For the text-containing cell, return its midpoint in [x, y] coordinate format. 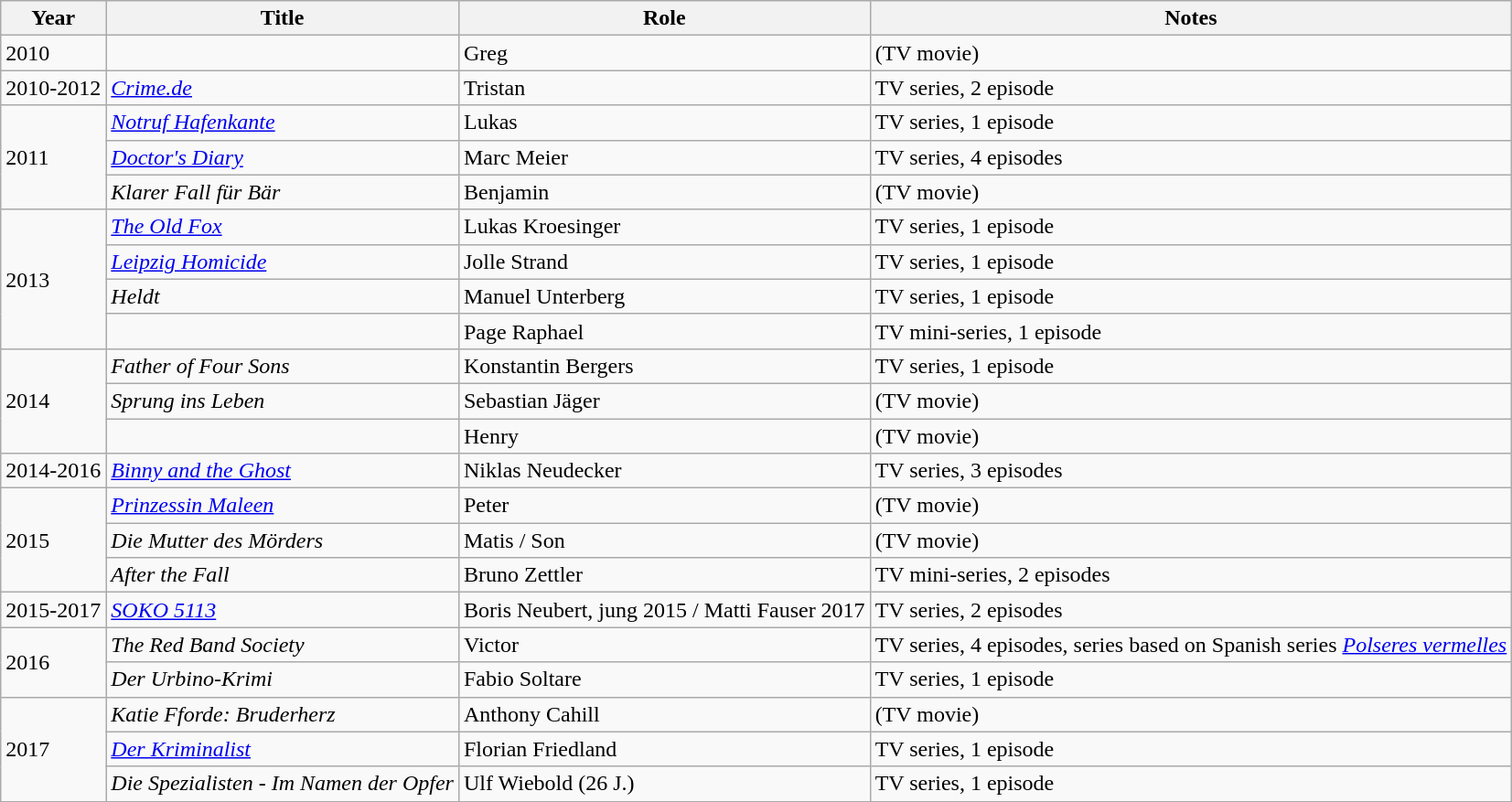
2010-2012 [53, 88]
Notruf Hafenkante [283, 123]
Sebastian Jäger [664, 401]
Victor [664, 645]
Niklas Neudecker [664, 471]
Page Raphael [664, 331]
Notes [1191, 18]
Matis / Son [664, 540]
Peter [664, 506]
2015-2017 [53, 610]
Katie Fforde: Bruderherz [283, 714]
Die Mutter des Mörders [283, 540]
Manuel Unterberg [664, 296]
Doctor's Diary [283, 157]
Marc Meier [664, 157]
Year [53, 18]
Klarer Fall für Bär [283, 192]
Leipzig Homicide [283, 262]
Title [283, 18]
2014-2016 [53, 471]
2015 [53, 540]
Anthony Cahill [664, 714]
2016 [53, 662]
Greg [664, 53]
The Red Band Society [283, 645]
Lukas Kroesinger [664, 227]
Father of Four Sons [283, 366]
2013 [53, 279]
Sprung ins Leben [283, 401]
Konstantin Bergers [664, 366]
2010 [53, 53]
TV series, 2 episode [1191, 88]
TV series, 3 episodes [1191, 471]
2014 [53, 401]
TV mini-series, 2 episodes [1191, 575]
Henry [664, 436]
Florian Friedland [664, 749]
Jolle Strand [664, 262]
After the Fall [283, 575]
2017 [53, 749]
Boris Neubert, jung 2015 / Matti Fauser 2017 [664, 610]
Ulf Wiebold (26 J.) [664, 784]
TV mini-series, 1 episode [1191, 331]
TV series, 4 episodes, series based on Spanish series Polseres vermelles [1191, 645]
Heldt [283, 296]
Prinzessin Maleen [283, 506]
Die Spezialisten - Im Namen der Opfer [283, 784]
Role [664, 18]
Fabio Soltare [664, 679]
Crime.de [283, 88]
Benjamin [664, 192]
Lukas [664, 123]
Der Kriminalist [283, 749]
Tristan [664, 88]
TV series, 4 episodes [1191, 157]
The Old Fox [283, 227]
2011 [53, 157]
Der Urbino-Krimi [283, 679]
SOKO 5113 [283, 610]
TV series, 2 episodes [1191, 610]
Bruno Zettler [664, 575]
Binny and the Ghost [283, 471]
